Provide the (X, Y) coordinate of the cell's center where the given text is located.  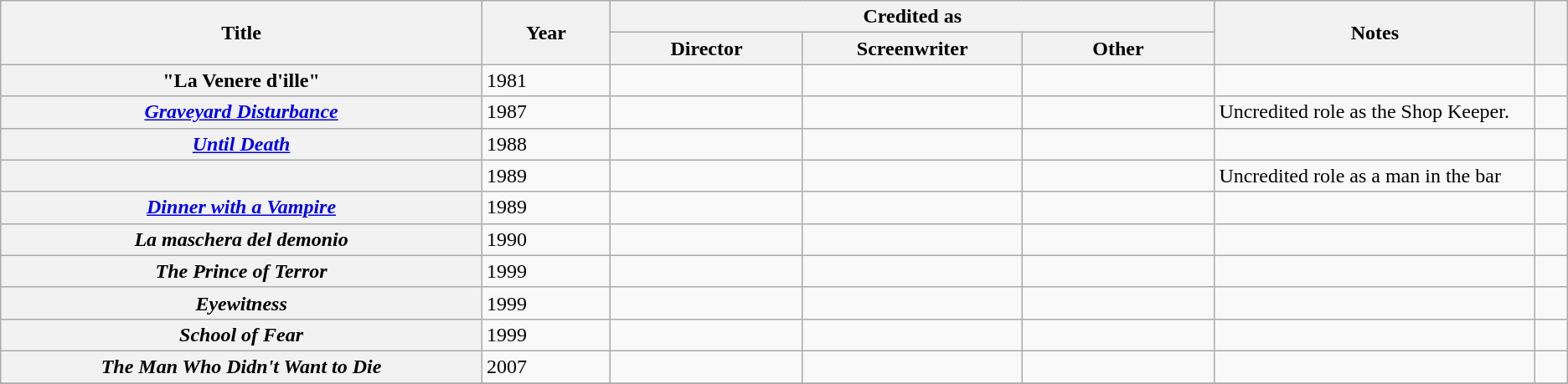
1988 (546, 144)
Dinner with a Vampire (241, 207)
Screenwriter (912, 49)
Until Death (241, 144)
Other (1118, 49)
Director (707, 49)
Title (241, 33)
Eyewitness (241, 303)
2007 (546, 366)
School of Fear (241, 335)
1990 (546, 239)
La maschera del demonio (241, 239)
Year (546, 33)
Uncredited role as the Shop Keeper. (1375, 112)
Graveyard Disturbance (241, 112)
The Prince of Terror (241, 271)
Notes (1375, 33)
Uncredited role as a man in the bar (1375, 176)
1981 (546, 80)
"La Venere d'ille" (241, 80)
The Man Who Didn't Want to Die (241, 366)
Credited as (913, 17)
1987 (546, 112)
